Identify which cell holds the provided text, then report its [x, y] central coordinate. 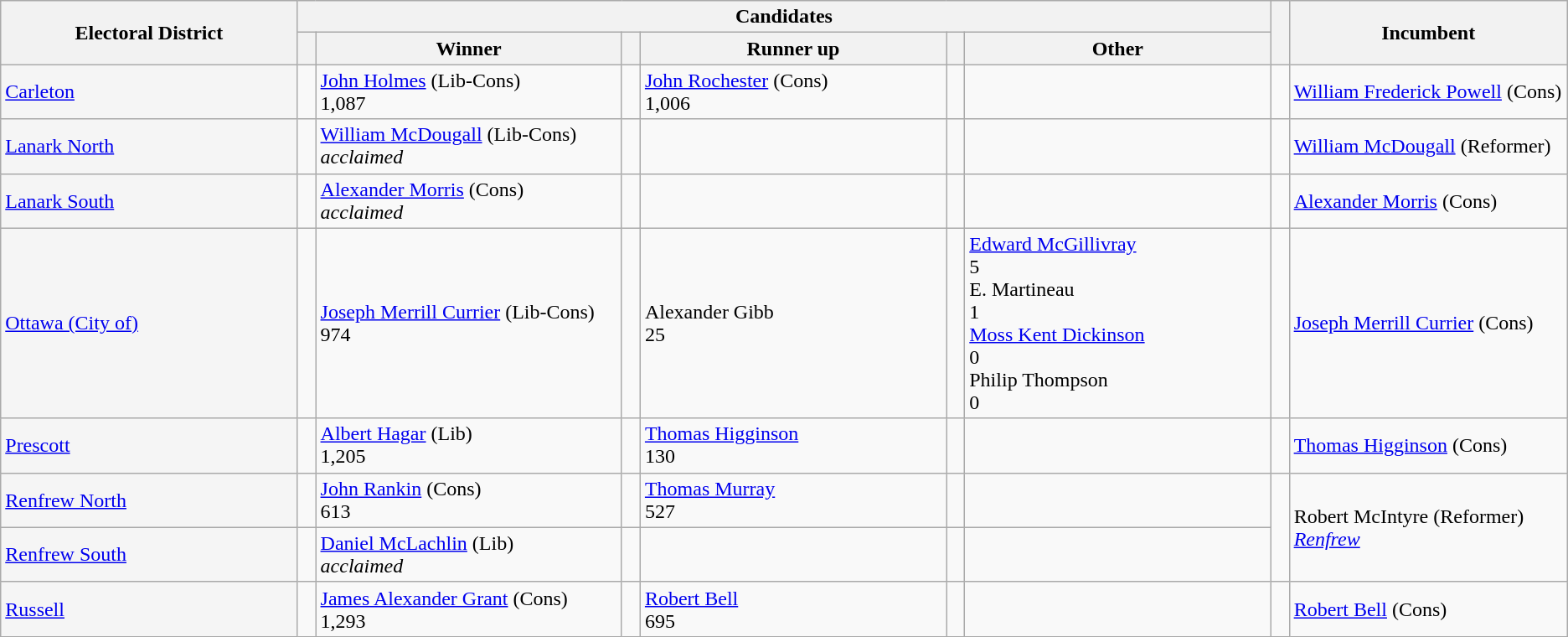
Incumbent [1428, 33]
Robert McIntyre (Reformer) Renfrew [1428, 527]
Thomas Higginson (Cons) [1428, 446]
Electoral District [149, 33]
William Frederick Powell (Cons) [1428, 92]
Lanark North [149, 146]
Albert Hagar (Lib) 1,205 [469, 446]
Prescott [149, 446]
Edward McGillivray 5 E. Martineau 1 Moss Kent Dickinson 0 Philip Thompson 0 [1117, 324]
Alexander Morris (Cons) [1428, 201]
Daniel McLachlin (Lib) acclaimed [469, 555]
Joseph Merrill Currier (Lib-Cons) 974 [469, 324]
Candidates [784, 17]
Other [1117, 49]
Alexander Morris (Cons) acclaimed [469, 201]
Thomas Higginson 130 [792, 446]
Renfrew North [149, 500]
Alexander Gibb 25 [792, 324]
Runner up [792, 49]
John Rochester (Cons) 1,006 [792, 92]
Russell [149, 609]
Ottawa (City of) [149, 324]
Robert Bell (Cons) [1428, 609]
Lanark South [149, 201]
John Rankin (Cons) 613 [469, 500]
John Holmes (Lib-Cons) 1,087 [469, 92]
Thomas Murray 527 [792, 500]
James Alexander Grant (Cons) 1,293 [469, 609]
Renfrew South [149, 555]
Robert Bell 695 [792, 609]
Winner [469, 49]
William McDougall (Lib-Cons) acclaimed [469, 146]
Joseph Merrill Currier (Cons) [1428, 324]
William McDougall (Reformer) [1428, 146]
Carleton [149, 92]
